Pinpoint the cell where the given text exists, returning its (X, Y) midpoint coordinate. 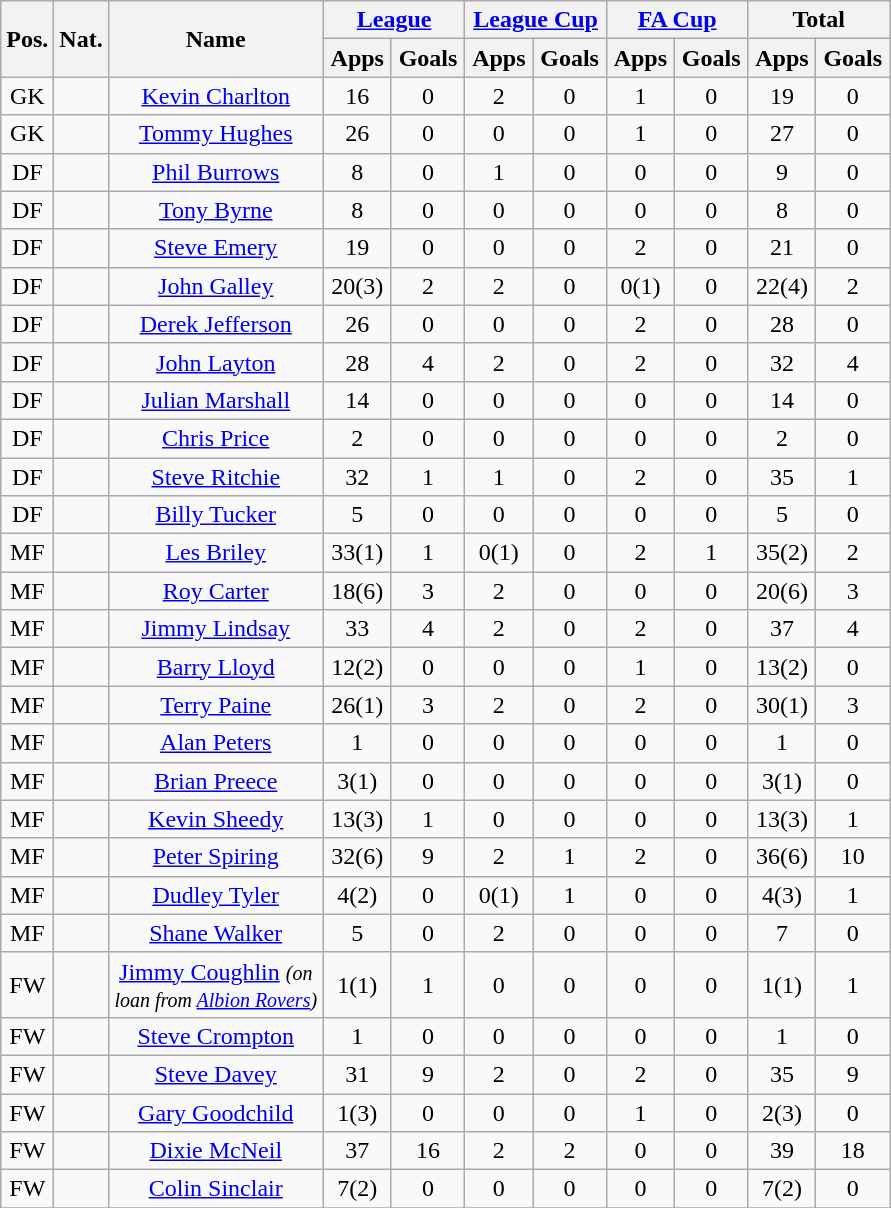
Shane Walker (216, 933)
Chris Price (216, 438)
7 (782, 933)
Terry Paine (216, 705)
Les Briley (216, 553)
Tommy Hughes (216, 134)
Colin Sinclair (216, 1189)
31 (357, 1074)
John Galley (216, 286)
2(3) (782, 1113)
20(3) (357, 286)
Dudley Tyler (216, 895)
Total (819, 20)
32(6) (357, 857)
18 (853, 1151)
27 (782, 134)
22(4) (782, 286)
4(3) (782, 895)
Phil Burrows (216, 172)
Alan Peters (216, 743)
33 (357, 629)
30(1) (782, 705)
Derek Jefferson (216, 324)
26(1) (357, 705)
Kevin Charlton (216, 96)
36(6) (782, 857)
Steve Emery (216, 248)
Jimmy Lindsay (216, 629)
League (394, 20)
Tony Byrne (216, 210)
33(1) (357, 553)
Nat. (81, 39)
18(6) (357, 591)
Julian Marshall (216, 400)
Roy Carter (216, 591)
10 (853, 857)
39 (782, 1151)
Steve Davey (216, 1074)
League Cup (536, 20)
John Layton (216, 362)
Brian Preece (216, 781)
12(2) (357, 667)
35(2) (782, 553)
Pos. (28, 39)
Barry Lloyd (216, 667)
Dixie McNeil (216, 1151)
Billy Tucker (216, 515)
Jimmy Coughlin (on loan from Albion Rovers) (216, 984)
Gary Goodchild (216, 1113)
FA Cup (677, 20)
Steve Ritchie (216, 477)
20(6) (782, 591)
Name (216, 39)
4(2) (357, 895)
Kevin Sheedy (216, 819)
21 (782, 248)
1(3) (357, 1113)
13(2) (782, 667)
Peter Spiring (216, 857)
Steve Crompton (216, 1036)
